Determine the (X, Y) coordinate at the center of the cell enclosing the given text.  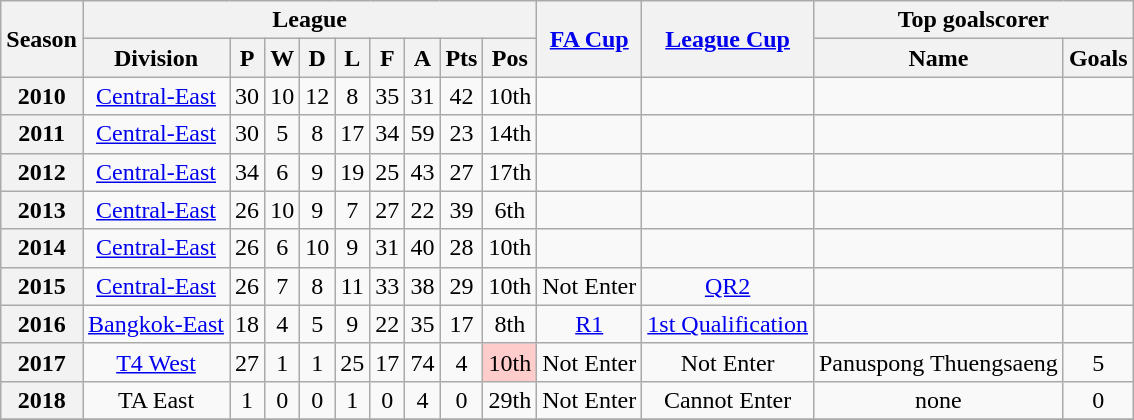
Goals (1098, 58)
2017 (42, 362)
2015 (42, 286)
R1 (590, 324)
29 (462, 286)
T4 West (156, 362)
2011 (42, 134)
23 (462, 134)
18 (248, 324)
Bangkok-East (156, 324)
42 (462, 96)
Cannot Enter (728, 400)
43 (422, 172)
28 (462, 248)
39 (462, 210)
38 (422, 286)
6th (510, 210)
29th (510, 400)
19 (352, 172)
League Cup (728, 39)
2014 (42, 248)
40 (422, 248)
17th (510, 172)
59 (422, 134)
A (422, 58)
L (352, 58)
TA East (156, 400)
2012 (42, 172)
11 (352, 286)
D (318, 58)
P (248, 58)
F (388, 58)
2018 (42, 400)
none (938, 400)
QR2 (728, 286)
League (309, 20)
Season (42, 39)
74 (422, 362)
12 (318, 96)
8th (510, 324)
2010 (42, 96)
Top goalscorer (973, 20)
Division (156, 58)
Name (938, 58)
Pts (462, 58)
W (282, 58)
Panuspong Thuengsaeng (938, 362)
FA Cup (590, 39)
2016 (42, 324)
2013 (42, 210)
14th (510, 134)
Pos (510, 58)
1st Qualification (728, 324)
33 (388, 286)
